Determine the [x, y] coordinate at the center of the cell enclosing the given text.  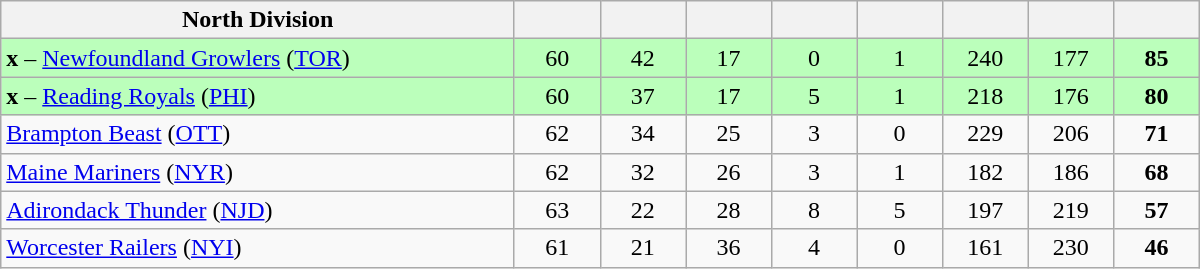
240 [985, 58]
28 [729, 210]
197 [985, 210]
85 [1157, 58]
230 [1071, 248]
4 [814, 248]
34 [643, 134]
8 [814, 210]
206 [1071, 134]
68 [1157, 172]
North Division [258, 20]
182 [985, 172]
Adirondack Thunder (NJD) [258, 210]
71 [1157, 134]
Worcester Railers (NYI) [258, 248]
61 [557, 248]
176 [1071, 96]
80 [1157, 96]
32 [643, 172]
Brampton Beast (OTT) [258, 134]
22 [643, 210]
26 [729, 172]
x – Reading Royals (PHI) [258, 96]
37 [643, 96]
218 [985, 96]
229 [985, 134]
36 [729, 248]
161 [985, 248]
25 [729, 134]
177 [1071, 58]
63 [557, 210]
186 [1071, 172]
46 [1157, 248]
Maine Mariners (NYR) [258, 172]
57 [1157, 210]
x – Newfoundland Growlers (TOR) [258, 58]
21 [643, 248]
42 [643, 58]
219 [1071, 210]
